Find where the given text appears and provide that cell's center as [x, y] coordinate. 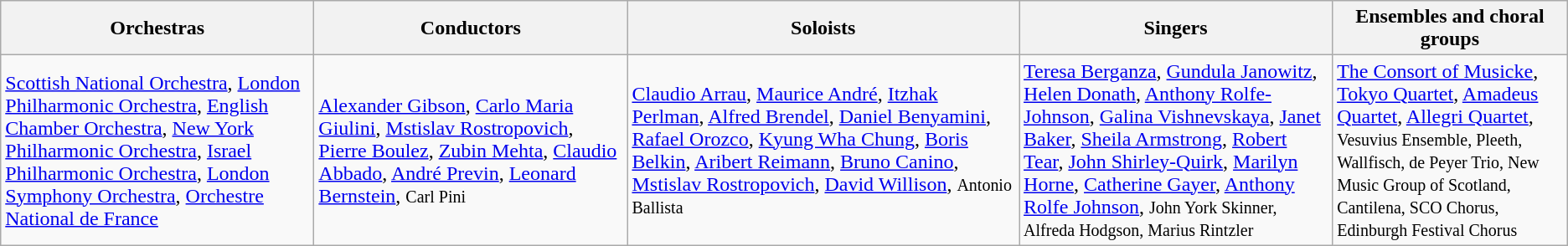
Conductors [471, 28]
Alexander Gibson, Carlo Maria Giulini, Mstislav Rostropovich, Pierre Boulez, Zubin Mehta, Claudio Abbado, André Previn, Leonard Bernstein, Carl Pini [471, 151]
Ensembles and choral groups [1451, 28]
Soloists [823, 28]
Orchestras [157, 28]
Singers [1176, 28]
